Capture the cell that displays the provided text and extract its [X, Y] central coordinate. 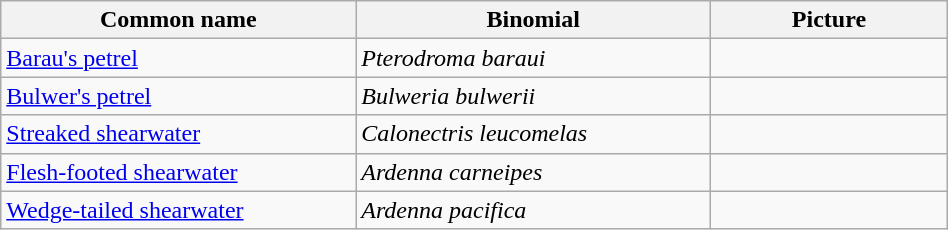
Ardenna pacifica [534, 210]
Pterodroma baraui [534, 58]
Calonectris leucomelas [534, 134]
Flesh-footed shearwater [178, 172]
Binomial [534, 20]
Ardenna carneipes [534, 172]
Picture [830, 20]
Barau's petrel [178, 58]
Bulweria bulwerii [534, 96]
Streaked shearwater [178, 134]
Wedge-tailed shearwater [178, 210]
Common name [178, 20]
Bulwer's petrel [178, 96]
